Scan for the cell matching the given text and deliver its [x, y] coordinate at center. 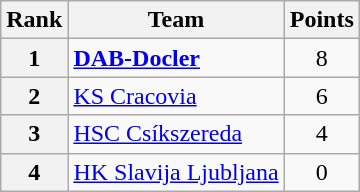
DAB-Docler [176, 58]
HSC Csíkszereda [176, 134]
6 [322, 96]
2 [34, 96]
KS Cracovia [176, 96]
0 [322, 172]
1 [34, 58]
Team [176, 20]
3 [34, 134]
HK Slavija Ljubljana [176, 172]
Rank [34, 20]
8 [322, 58]
Points [322, 20]
